Output the (x, y) coordinate of the center of the cell containing the given text.  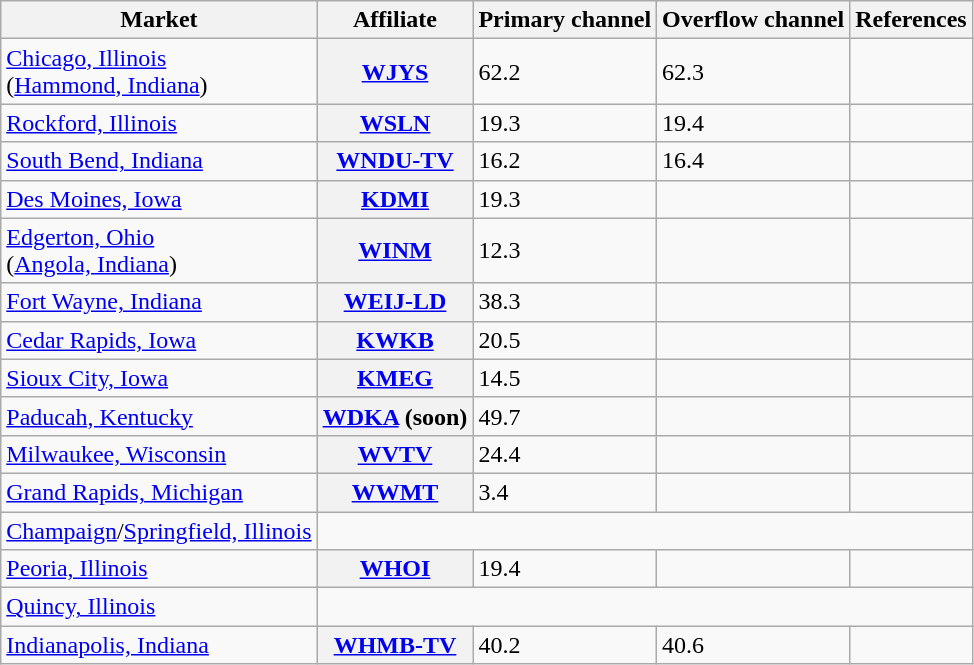
References (912, 20)
WVTV (395, 454)
Primary channel (565, 20)
62.2 (565, 72)
WHMB-TV (395, 645)
14.5 (565, 378)
Rockford, Illinois (159, 123)
Milwaukee, Wisconsin (159, 454)
Overflow channel (754, 20)
40.6 (754, 645)
16.4 (754, 161)
Grand Rapids, Michigan (159, 492)
KMEG (395, 378)
WDKA (soon) (395, 416)
Indianapolis, Indiana (159, 645)
Peoria, Illinois (159, 569)
Quincy, Illinois (159, 607)
40.2 (565, 645)
16.2 (565, 161)
WEIJ-LD (395, 302)
24.4 (565, 454)
Champaign/Springfield, Illinois (159, 531)
Paducah, Kentucky (159, 416)
KDMI (395, 199)
KWKB (395, 340)
WHOI (395, 569)
WINM (395, 250)
62.3 (754, 72)
WNDU-TV (395, 161)
Cedar Rapids, Iowa (159, 340)
49.7 (565, 416)
South Bend, Indiana (159, 161)
Market (159, 20)
20.5 (565, 340)
Edgerton, Ohio(Angola, Indiana) (159, 250)
Chicago, Illinois(Hammond, Indiana) (159, 72)
Sioux City, Iowa (159, 378)
WWMT (395, 492)
Fort Wayne, Indiana (159, 302)
3.4 (565, 492)
WJYS (395, 72)
12.3 (565, 250)
WSLN (395, 123)
38.3 (565, 302)
Affiliate (395, 20)
Des Moines, Iowa (159, 199)
